Identify which cell holds the provided text, then report its (X, Y) central coordinate. 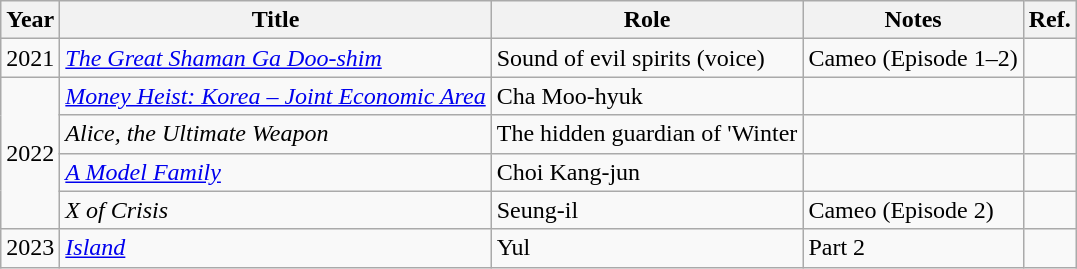
Yul (647, 248)
The Great Shaman Ga Doo-shim (276, 58)
Choi Kang-jun (647, 172)
Island (276, 248)
Cha Moo-hyuk (647, 96)
Role (647, 20)
The hidden guardian of 'Winter (647, 134)
2021 (30, 58)
2023 (30, 248)
Title (276, 20)
Cameo (Episode 2) (913, 210)
Part 2 (913, 248)
Year (30, 20)
X of Crisis (276, 210)
2022 (30, 153)
Money Heist: Korea – Joint Economic Area (276, 96)
Cameo (Episode 1–2) (913, 58)
Notes (913, 20)
A Model Family (276, 172)
Alice, the Ultimate Weapon (276, 134)
Seung-il (647, 210)
Sound of evil spirits (voice) (647, 58)
Ref. (1050, 20)
